From the cell containing the given text, extract its center point as (x, y) coordinate. 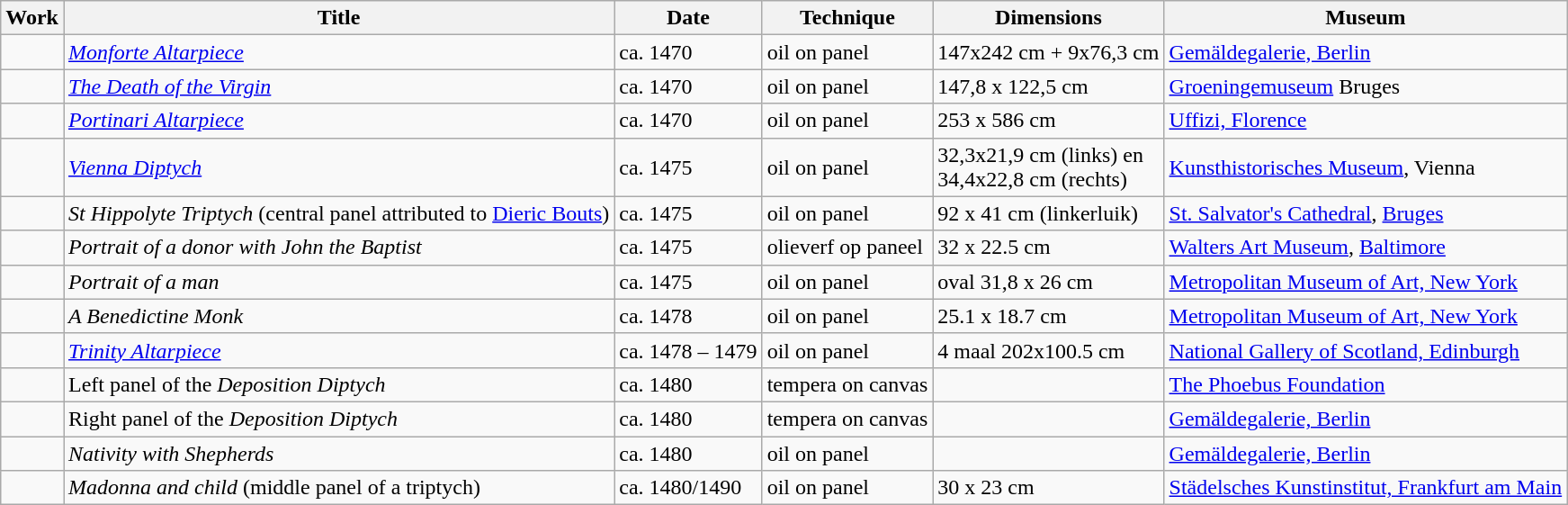
32 x 22.5 cm (1049, 248)
Städelsches Kunstinstitut, Frankfurt am Main (1366, 488)
St Hippolyte Triptych (central panel attributed to Dieric Bouts) (338, 213)
The Death of the Virgin (338, 86)
Nativity with Shepherds (338, 453)
ca. 1478 – 1479 (688, 350)
4 maal 202x100.5 cm (1049, 350)
Portrait of a donor with John the Baptist (338, 248)
Left panel of the Deposition Diptych (338, 384)
Portrait of a man (338, 282)
Right panel of the Deposition Diptych (338, 419)
ca. 1478 (688, 316)
Kunsthistorisches Museum, Vienna (1366, 167)
Date (688, 18)
30 x 23 cm (1049, 488)
Walters Art Museum, Baltimore (1366, 248)
253 x 586 cm (1049, 121)
25.1 x 18.7 cm (1049, 316)
oval 31,8 x 26 cm (1049, 282)
Technique (847, 18)
Vienna Diptych (338, 167)
32,3x21,9 cm (links) en 34,4x22,8 cm (rechts) (1049, 167)
St. Salvator's Cathedral, Bruges (1366, 213)
Museum (1366, 18)
147,8 x 122,5 cm (1049, 86)
Groeningemuseum Bruges (1366, 86)
olieverf op paneel (847, 248)
92 x 41 cm (linkerluik) (1049, 213)
A Benedictine Monk (338, 316)
Title (338, 18)
Uffizi, Florence (1366, 121)
Portinari Altarpiece (338, 121)
Madonna and child (middle panel of a triptych) (338, 488)
Monforte Altarpiece (338, 52)
The Phoebus Foundation (1366, 384)
Dimensions (1049, 18)
Work (32, 18)
ca. 1480/1490 (688, 488)
147x242 cm + 9x76,3 cm (1049, 52)
National Gallery of Scotland, Edinburgh (1366, 350)
Trinity Altarpiece (338, 350)
